Extract the [X, Y] coordinate from the center of the cell holding the provided text.  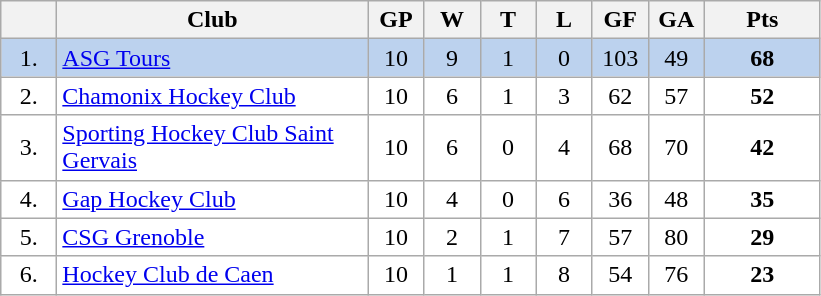
54 [620, 275]
T [508, 20]
8 [564, 275]
Club [212, 20]
6. [29, 275]
29 [762, 237]
4. [29, 199]
CSG Grenoble [212, 237]
GA [676, 20]
3 [564, 96]
103 [620, 58]
62 [620, 96]
2 [452, 237]
5. [29, 237]
Chamonix Hockey Club [212, 96]
2. [29, 96]
3. [29, 148]
52 [762, 96]
L [564, 20]
9 [452, 58]
GP [396, 20]
80 [676, 237]
Sporting Hockey Club Saint Gervais [212, 148]
42 [762, 148]
35 [762, 199]
36 [620, 199]
1. [29, 58]
ASG Tours [212, 58]
GF [620, 20]
48 [676, 199]
Gap Hockey Club [212, 199]
W [452, 20]
70 [676, 148]
Hockey Club de Caen [212, 275]
76 [676, 275]
23 [762, 275]
49 [676, 58]
Pts [762, 20]
7 [564, 237]
